Pinpoint the cell where the given text exists, returning its [X, Y] midpoint coordinate. 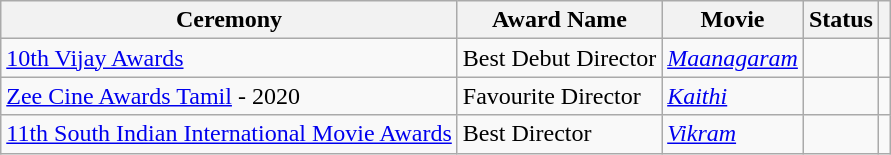
Zee Cine Awards Tamil - 2020 [230, 96]
Movie [733, 20]
Ceremony [230, 20]
11th South Indian International Movie Awards [230, 134]
Best Director [559, 134]
Favourite Director [559, 96]
Status [840, 20]
Vikram [733, 134]
Best Debut Director [559, 58]
10th Vijay Awards [230, 58]
Kaithi [733, 96]
Maanagaram [733, 58]
Award Name [559, 20]
